Pinpoint the cell where the given text exists, returning its [X, Y] midpoint coordinate. 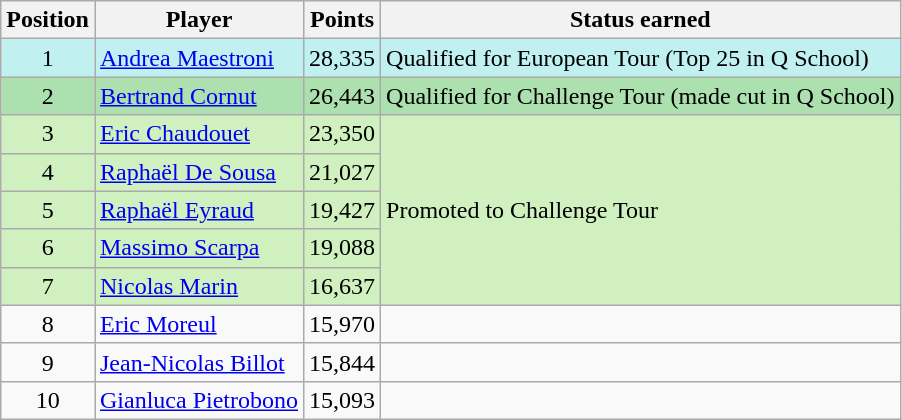
28,335 [342, 58]
Points [342, 20]
1 [48, 58]
Qualified for European Tour (Top 25 in Q School) [640, 58]
Promoted to Challenge Tour [640, 210]
Qualified for Challenge Tour (made cut in Q School) [640, 96]
Jean-Nicolas Billot [198, 362]
7 [48, 286]
26,443 [342, 96]
21,027 [342, 172]
Raphaël De Sousa [198, 172]
Bertrand Cornut [198, 96]
4 [48, 172]
19,427 [342, 210]
8 [48, 324]
2 [48, 96]
10 [48, 400]
Andrea Maestroni [198, 58]
Nicolas Marin [198, 286]
Eric Moreul [198, 324]
Eric Chaudouet [198, 134]
15,093 [342, 400]
Gianluca Pietrobono [198, 400]
15,844 [342, 362]
Massimo Scarpa [198, 248]
9 [48, 362]
Player [198, 20]
16,637 [342, 286]
6 [48, 248]
Position [48, 20]
Raphaël Eyraud [198, 210]
5 [48, 210]
15,970 [342, 324]
23,350 [342, 134]
3 [48, 134]
Status earned [640, 20]
19,088 [342, 248]
